For the text-containing cell, return its midpoint in (x, y) coordinate format. 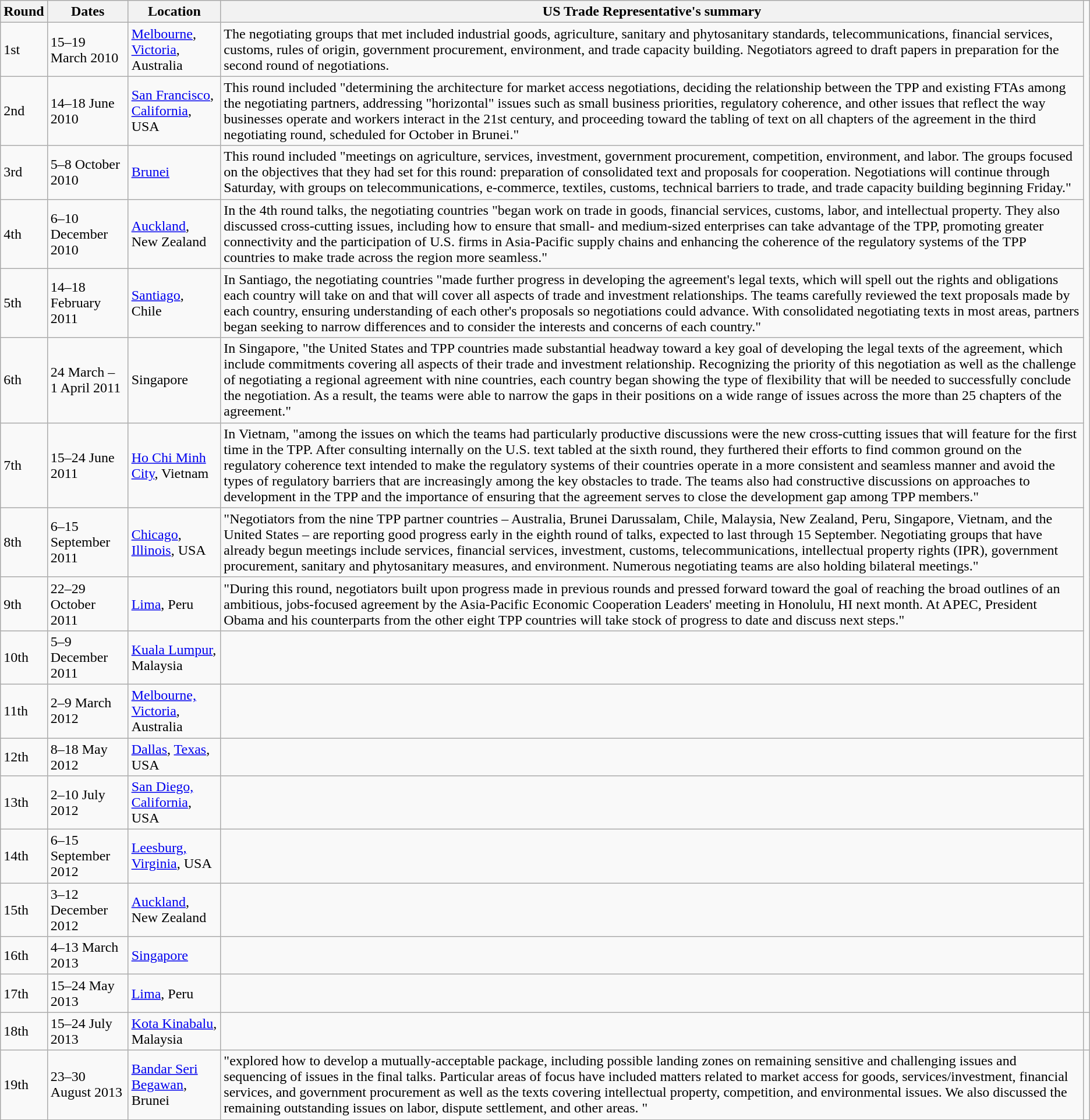
11th (24, 711)
3–12 December 2012 (87, 910)
6–15 September 2012 (87, 856)
Round (24, 12)
13th (24, 803)
Chicago, Illinois, USA (175, 543)
18th (24, 1032)
24 March – 1 April 2011 (87, 380)
14–18 June 2010 (87, 111)
Kuala Lumpur, Malaysia (175, 657)
17th (24, 993)
15–24 May 2013 (87, 993)
Bandar Seri Begawan, Brunei (175, 1085)
10th (24, 657)
5th (24, 303)
15–19 March 2010 (87, 49)
4th (24, 234)
9th (24, 604)
Dallas, Texas, USA (175, 757)
6th (24, 380)
16th (24, 956)
Santiago, Chile (175, 303)
5–9 December 2011 (87, 657)
2–9 March 2012 (87, 711)
14th (24, 856)
US Trade Representative's summary (652, 12)
3rd (24, 172)
15th (24, 910)
15–24 June 2011 (87, 465)
6–15 September 2011 (87, 543)
19th (24, 1085)
2nd (24, 111)
6–10 December 2010 (87, 234)
23–30 August 2013 (87, 1085)
14–18 February 2011 (87, 303)
San Diego, California, USA (175, 803)
8th (24, 543)
15–24 July 2013 (87, 1032)
8–18 May 2012 (87, 757)
22–29 October 2011 (87, 604)
Location (175, 12)
San Francisco, California, USA (175, 111)
7th (24, 465)
Dates (87, 12)
2–10 July 2012 (87, 803)
5–8 October 2010 (87, 172)
Kota Kinabalu, Malaysia (175, 1032)
Leesburg, Virginia, USA (175, 856)
1st (24, 49)
12th (24, 757)
Ho Chi Minh City, Vietnam (175, 465)
4–13 March 2013 (87, 956)
Brunei (175, 172)
